For the text-containing cell, return its midpoint in [x, y] coordinate format. 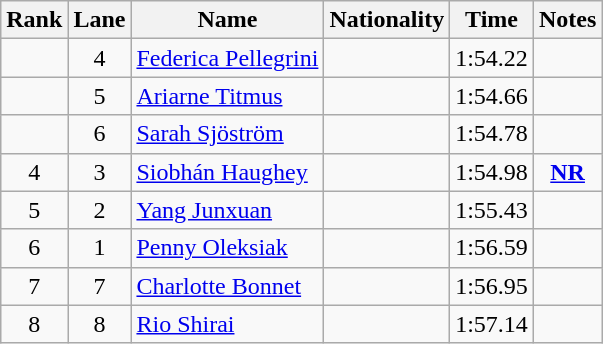
Siobhán Haughey [228, 172]
2 [100, 210]
Rio Shirai [228, 324]
Name [228, 20]
Sarah Sjöström [228, 134]
Yang Junxuan [228, 210]
Charlotte Bonnet [228, 286]
1:54.22 [492, 58]
Notes [567, 20]
1:54.78 [492, 134]
Time [492, 20]
1:55.43 [492, 210]
Nationality [387, 20]
1:54.98 [492, 172]
Lane [100, 20]
1:57.14 [492, 324]
1:56.95 [492, 286]
1:54.66 [492, 96]
Rank [34, 20]
NR [567, 172]
3 [100, 172]
1 [100, 248]
1:56.59 [492, 248]
Ariarne Titmus [228, 96]
Federica Pellegrini [228, 58]
Penny Oleksiak [228, 248]
